Provide the (X, Y) coordinate of the cell's center where the given text is located.  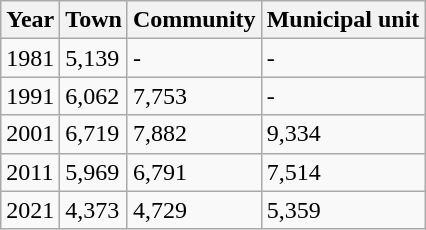
6,719 (94, 134)
2021 (30, 210)
1991 (30, 96)
6,062 (94, 96)
2011 (30, 172)
4,373 (94, 210)
7,514 (343, 172)
Town (94, 20)
4,729 (194, 210)
2001 (30, 134)
Municipal unit (343, 20)
7,882 (194, 134)
5,359 (343, 210)
9,334 (343, 134)
5,969 (94, 172)
6,791 (194, 172)
Community (194, 20)
7,753 (194, 96)
1981 (30, 58)
5,139 (94, 58)
Year (30, 20)
